Detect which cell encompasses the target text, then output its (x, y) center coordinate. 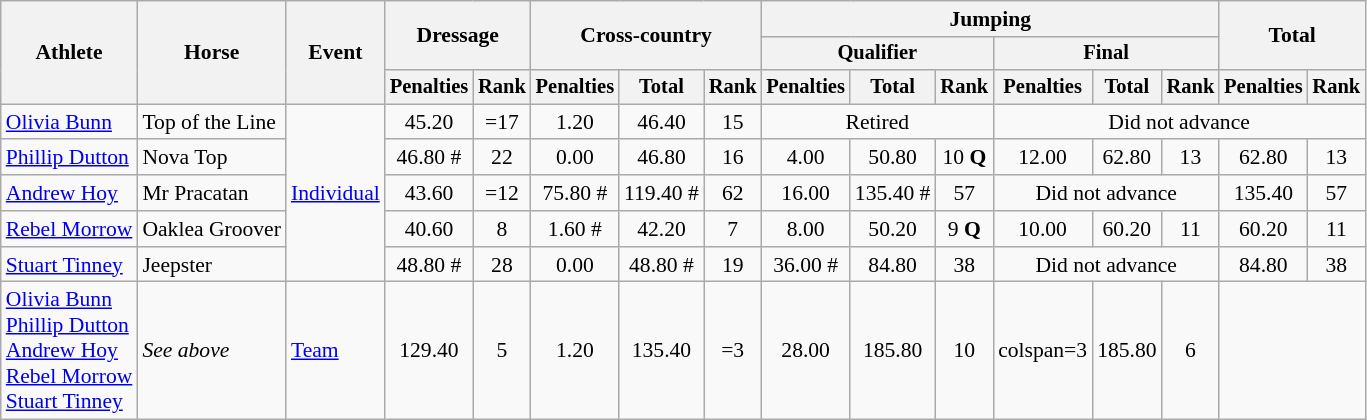
Qualifier (877, 54)
12.00 (1042, 158)
46.80 (662, 158)
=17 (502, 122)
Retired (877, 122)
Jumping (990, 19)
=12 (502, 193)
9 Q (964, 229)
15 (733, 122)
Jeepster (212, 265)
16 (733, 158)
119.40 # (662, 193)
Mr Pracatan (212, 193)
colspan=3 (1042, 351)
28 (502, 265)
7 (733, 229)
Final (1106, 54)
Nova Top (212, 158)
75.80 # (575, 193)
43.60 (429, 193)
5 (502, 351)
50.20 (893, 229)
Cross-country (646, 36)
40.60 (429, 229)
16.00 (805, 193)
=3 (733, 351)
46.40 (662, 122)
Event (336, 52)
Athlete (70, 52)
Individual (336, 193)
28.00 (805, 351)
135.40 # (893, 193)
129.40 (429, 351)
See above (212, 351)
10.00 (1042, 229)
62 (733, 193)
Olivia BunnPhillip DuttonAndrew HoyRebel MorrowStuart Tinney (70, 351)
36.00 # (805, 265)
Andrew Hoy (70, 193)
Top of the Line (212, 122)
1.60 # (575, 229)
10 Q (964, 158)
50.80 (893, 158)
Dressage (458, 36)
4.00 (805, 158)
8 (502, 229)
8.00 (805, 229)
6 (1191, 351)
Phillip Dutton (70, 158)
Horse (212, 52)
19 (733, 265)
46.80 # (429, 158)
10 (964, 351)
42.20 (662, 229)
45.20 (429, 122)
22 (502, 158)
Olivia Bunn (70, 122)
Stuart Tinney (70, 265)
Oaklea Groover (212, 229)
Rebel Morrow (70, 229)
Team (336, 351)
